Find where the given text appears and provide that cell's center as [x, y] coordinate. 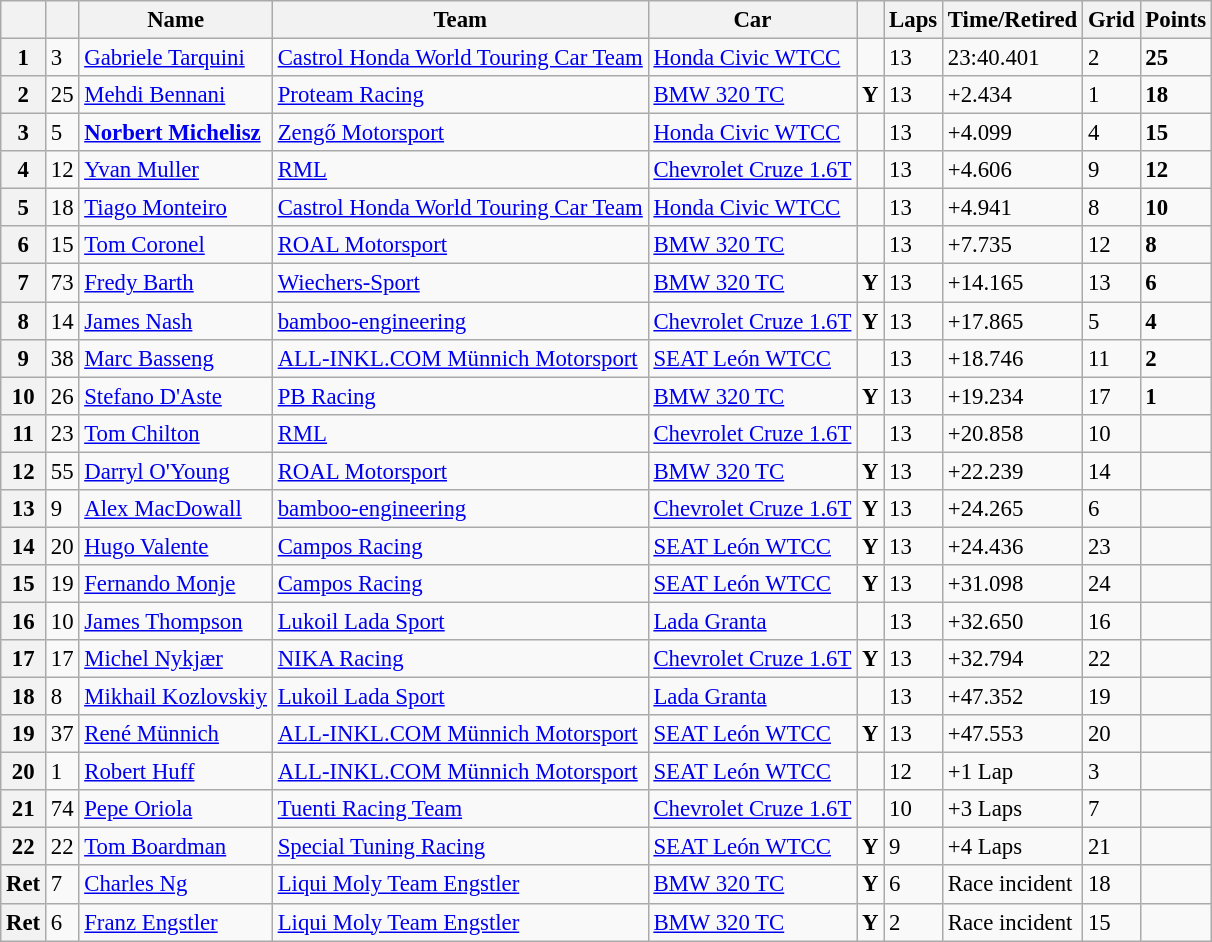
Time/Retired [1012, 20]
Stefano D'Aste [176, 396]
NIKA Racing [460, 659]
24 [1112, 584]
37 [62, 734]
+4.606 [1012, 170]
+32.650 [1012, 621]
Charles Ng [176, 885]
Wiechers-Sport [460, 283]
Alex MacDowall [176, 509]
Tom Boardman [176, 847]
+1 Lap [1012, 772]
James Nash [176, 321]
+19.234 [1012, 396]
+4.099 [1012, 133]
Yvan Muller [176, 170]
+24.436 [1012, 546]
René Münnich [176, 734]
Team [460, 20]
Darryl O'Young [176, 471]
38 [62, 358]
Tiago Monteiro [176, 208]
PB Racing [460, 396]
+17.865 [1012, 321]
Grid [1112, 20]
+47.352 [1012, 697]
Special Tuning Racing [460, 847]
26 [62, 396]
Points [1176, 20]
+14.165 [1012, 283]
+47.553 [1012, 734]
Laps [914, 20]
55 [62, 471]
+3 Laps [1012, 809]
Norbert Michelisz [176, 133]
+22.239 [1012, 471]
+4 Laps [1012, 847]
+24.265 [1012, 509]
Gabriele Tarquini [176, 58]
Hugo Valente [176, 546]
Pepe Oriola [176, 809]
23:40.401 [1012, 58]
Marc Basseng [176, 358]
Robert Huff [176, 772]
Tuenti Racing Team [460, 809]
James Thompson [176, 621]
+7.735 [1012, 245]
Mikhail Kozlovskiy [176, 697]
Michel Nykjær [176, 659]
73 [62, 283]
Zengő Motorsport [460, 133]
Car [752, 20]
Tom Chilton [176, 433]
Name [176, 20]
Fernando Monje [176, 584]
74 [62, 809]
+20.858 [1012, 433]
+2.434 [1012, 95]
+32.794 [1012, 659]
+18.746 [1012, 358]
+31.098 [1012, 584]
Franz Engstler [176, 922]
Mehdi Bennani [176, 95]
Proteam Racing [460, 95]
Tom Coronel [176, 245]
+4.941 [1012, 208]
Fredy Barth [176, 283]
